Return the (X, Y) coordinate for the center point of the cell that contains the specified text.  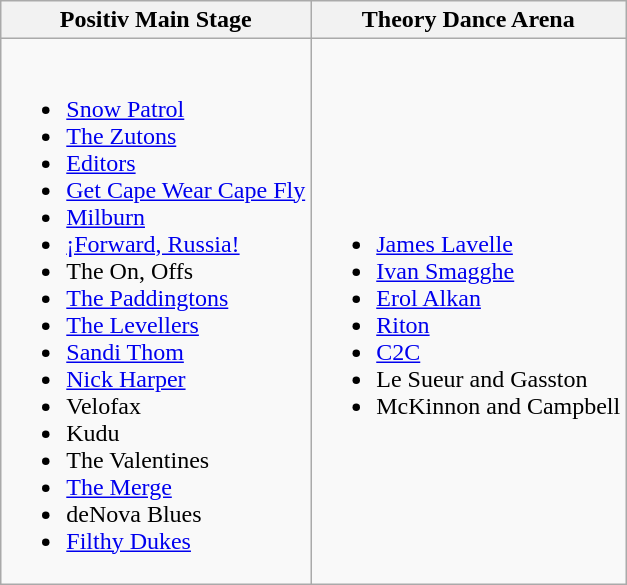
James LavelleIvan SmaggheErol AlkanRitonC2CLe Sueur and GasstonMcKinnon and Campbell (468, 312)
Positiv Main Stage (156, 20)
Theory Dance Arena (468, 20)
